Return the [X, Y] coordinate for the center point of the cell that contains the specified text.  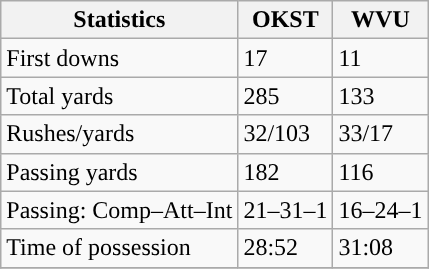
285 [286, 96]
Time of possession [120, 248]
Statistics [120, 20]
28:52 [286, 248]
OKST [286, 20]
21–31–1 [286, 210]
33/17 [380, 134]
Rushes/yards [120, 134]
32/103 [286, 134]
17 [286, 58]
11 [380, 58]
Total yards [120, 96]
182 [286, 172]
Passing: Comp–Att–Int [120, 210]
116 [380, 172]
Passing yards [120, 172]
133 [380, 96]
WVU [380, 20]
31:08 [380, 248]
First downs [120, 58]
16–24–1 [380, 210]
